Capture the cell that displays the provided text and extract its [X, Y] central coordinate. 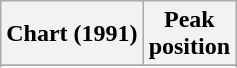
Peakposition [189, 34]
Chart (1991) [72, 34]
